Detect which cell encompasses the target text, then output its (X, Y) center coordinate. 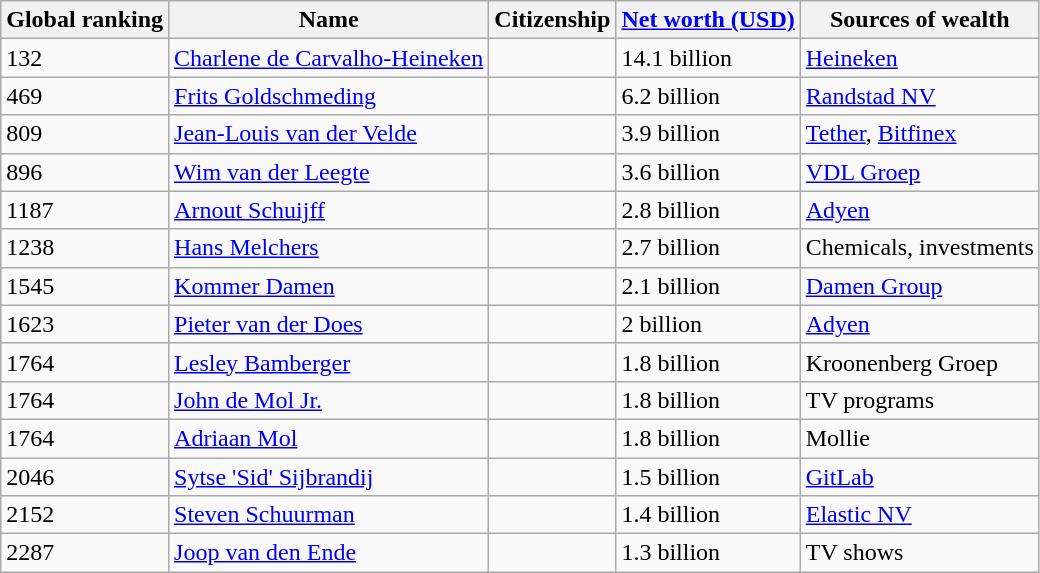
Tether, Bitfinex (920, 134)
1.5 billion (708, 477)
Sytse 'Sid' Sijbrandij (329, 477)
Heineken (920, 58)
Lesley Bamberger (329, 362)
2 billion (708, 324)
2.8 billion (708, 210)
2.1 billion (708, 286)
Name (329, 20)
3.6 billion (708, 172)
Damen Group (920, 286)
2046 (85, 477)
Sources of wealth (920, 20)
1545 (85, 286)
3.9 billion (708, 134)
Pieter van der Does (329, 324)
GitLab (920, 477)
896 (85, 172)
John de Mol Jr. (329, 400)
Wim van der Leegte (329, 172)
Randstad NV (920, 96)
Charlene de Carvalho-Heineken (329, 58)
Joop van den Ende (329, 553)
Steven Schuurman (329, 515)
Frits Goldschmeding (329, 96)
Chemicals, investments (920, 248)
132 (85, 58)
Jean-Louis van der Velde (329, 134)
TV shows (920, 553)
1238 (85, 248)
469 (85, 96)
Adriaan Mol (329, 438)
1187 (85, 210)
Mollie (920, 438)
Global ranking (85, 20)
1.3 billion (708, 553)
6.2 billion (708, 96)
Net worth (USD) (708, 20)
2287 (85, 553)
Arnout Schuijff (329, 210)
1.4 billion (708, 515)
Kommer Damen (329, 286)
Hans Melchers (329, 248)
2.7 billion (708, 248)
VDL Groep (920, 172)
Elastic NV (920, 515)
TV programs (920, 400)
Citizenship (552, 20)
809 (85, 134)
1623 (85, 324)
2152 (85, 515)
14.1 billion (708, 58)
Kroonenberg Groep (920, 362)
